Find where the given text appears and provide that cell's center as [X, Y] coordinate. 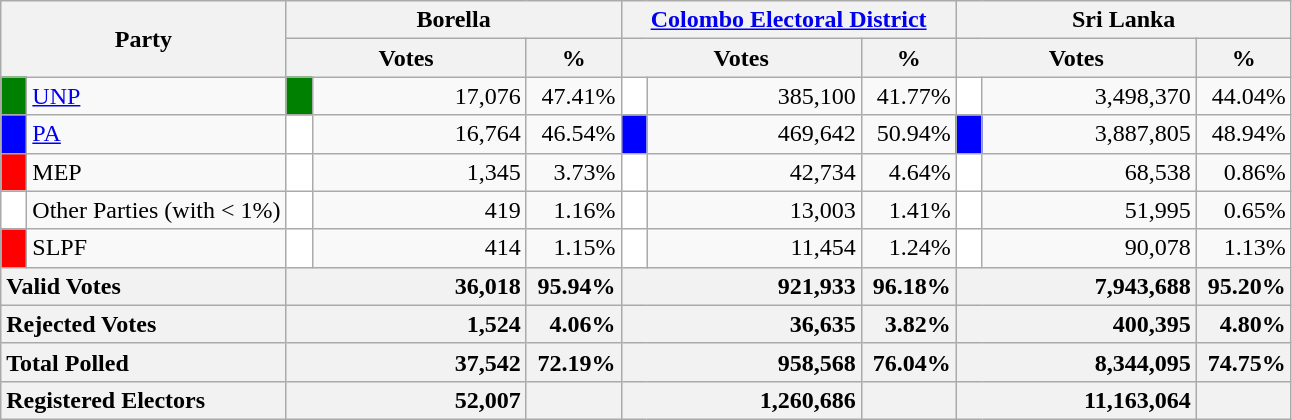
8,344,095 [1076, 362]
1,524 [406, 324]
74.75% [1244, 362]
50.94% [908, 134]
0.86% [1244, 172]
0.65% [1244, 210]
3.82% [908, 324]
958,568 [741, 362]
UNP [156, 96]
51,995 [1089, 210]
419 [419, 210]
3,498,370 [1089, 96]
Registered Electors [144, 400]
68,538 [1089, 172]
MEP [156, 172]
SLPF [156, 248]
3.73% [574, 172]
400,395 [1076, 324]
52,007 [406, 400]
44.04% [1244, 96]
17,076 [419, 96]
96.18% [908, 286]
1.13% [1244, 248]
72.19% [574, 362]
46.54% [574, 134]
47.41% [574, 96]
37,542 [406, 362]
1.15% [574, 248]
1.41% [908, 210]
36,018 [406, 286]
11,454 [754, 248]
1,345 [419, 172]
Total Polled [144, 362]
414 [419, 248]
Borella [454, 20]
Rejected Votes [144, 324]
Colombo Electoral District [788, 20]
16,764 [419, 134]
PA [156, 134]
76.04% [908, 362]
42,734 [754, 172]
469,642 [754, 134]
4.06% [574, 324]
7,943,688 [1076, 286]
Party [144, 39]
41.77% [908, 96]
1.16% [574, 210]
11,163,064 [1076, 400]
4.80% [1244, 324]
1.24% [908, 248]
3,887,805 [1089, 134]
385,100 [754, 96]
90,078 [1089, 248]
921,933 [741, 286]
13,003 [754, 210]
48.94% [1244, 134]
36,635 [741, 324]
4.64% [908, 172]
95.94% [574, 286]
95.20% [1244, 286]
Valid Votes [144, 286]
Other Parties (with < 1%) [156, 210]
1,260,686 [741, 400]
Sri Lanka [1124, 20]
